Extract the [x, y] coordinate from the center of the cell holding the provided text.  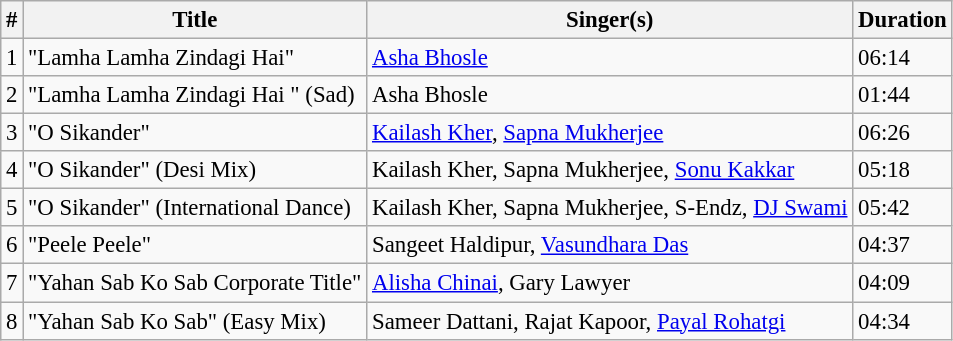
7 [12, 283]
Singer(s) [610, 20]
Kailash Kher, Sapna Mukherjee, Sonu Kakkar [610, 170]
2 [12, 95]
6 [12, 245]
Sameer Dattani, Rajat Kapoor, Payal Rohatgi [610, 321]
3 [12, 133]
Title [195, 20]
Alisha Chinai, Gary Lawyer [610, 283]
05:42 [902, 208]
Duration [902, 20]
# [12, 20]
"O Sikander" (International Dance) [195, 208]
4 [12, 170]
04:09 [902, 283]
"Yahan Sab Ko Sab" (Easy Mix) [195, 321]
04:34 [902, 321]
1 [12, 58]
Sangeet Haldipur, Vasundhara Das [610, 245]
06:14 [902, 58]
"Lamha Lamha Zindagi Hai " (Sad) [195, 95]
"O Sikander" (Desi Mix) [195, 170]
"Yahan Sab Ko Sab Corporate Title" [195, 283]
01:44 [902, 95]
06:26 [902, 133]
"Lamha Lamha Zindagi Hai" [195, 58]
05:18 [902, 170]
Kailash Kher, Sapna Mukherjee [610, 133]
04:37 [902, 245]
5 [12, 208]
"O Sikander" [195, 133]
"Peele Peele" [195, 245]
8 [12, 321]
Kailash Kher, Sapna Mukherjee, S-Endz, DJ Swami [610, 208]
